Search for the cell housing the specified text and yield its (x, y) center coordinate. 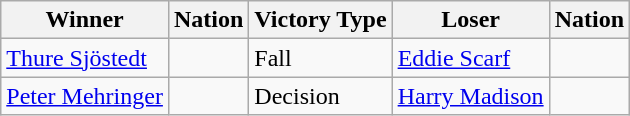
Harry Madison (470, 96)
Victory Type (320, 20)
Winner (85, 20)
Decision (320, 96)
Eddie Scarf (470, 58)
Thure Sjöstedt (85, 58)
Peter Mehringer (85, 96)
Loser (470, 20)
Fall (320, 58)
